Output the [X, Y] coordinate of the center of the cell containing the given text.  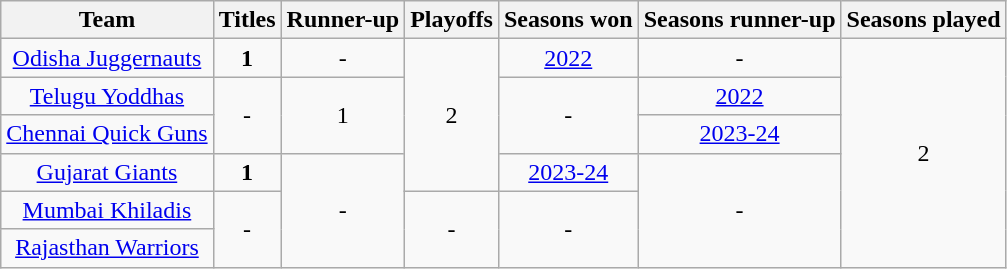
Seasons won [568, 20]
Runner-up [343, 20]
Mumbai Khiladis [107, 210]
Chennai Quick Guns [107, 134]
Gujarat Giants [107, 172]
Odisha Juggernauts [107, 58]
Rajasthan Warriors [107, 248]
Seasons runner-up [740, 20]
Titles [247, 20]
Team [107, 20]
Seasons played [924, 20]
Playoffs [452, 20]
Telugu Yoddhas [107, 96]
